Locate the cell with the specified text and output its (x, y) center coordinate. 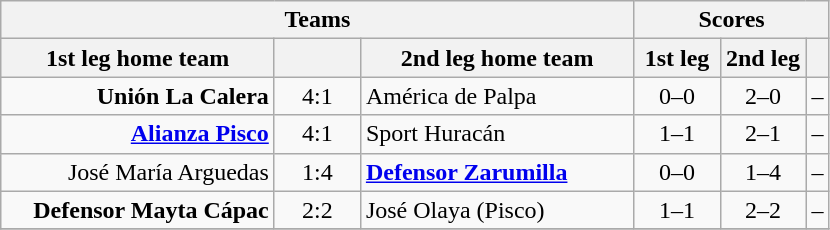
1st leg home team (138, 58)
Alianza Pisco (138, 134)
Defensor Zarumilla (497, 172)
1–4 (763, 172)
2nd leg home team (497, 58)
1st leg (677, 58)
Scores (732, 20)
Unión La Calera (138, 96)
2nd leg (763, 58)
América de Palpa (497, 96)
2–2 (763, 210)
2–1 (763, 134)
José Olaya (Pisco) (497, 210)
1:4 (317, 172)
Sport Huracán (497, 134)
José María Arguedas (138, 172)
2–0 (763, 96)
Defensor Mayta Cápac (138, 210)
Teams (318, 20)
2:2 (317, 210)
